Search for the cell housing the specified text and yield its [X, Y] center coordinate. 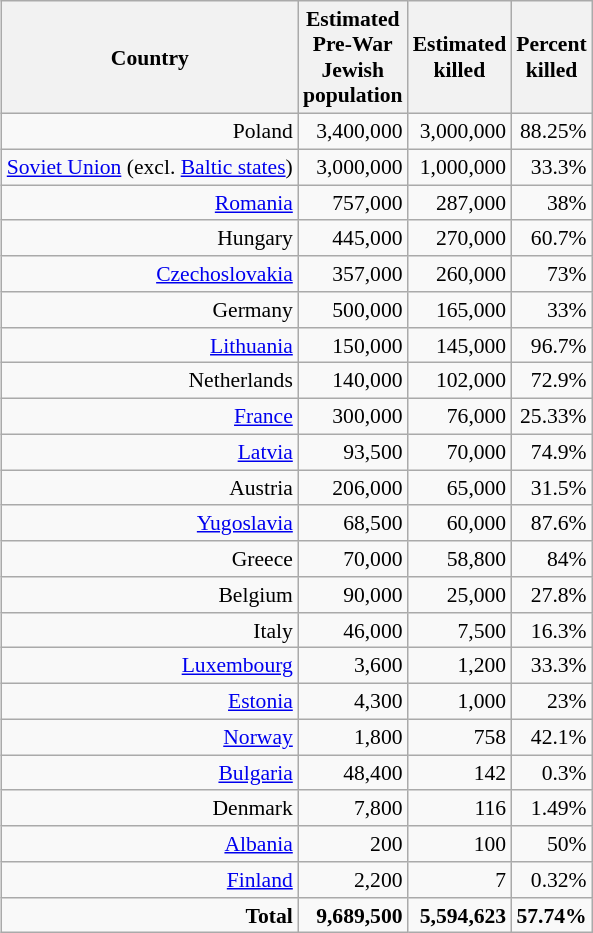
60,000 [460, 523]
Yugoslavia [150, 523]
Italy [150, 630]
200 [353, 844]
102,000 [460, 381]
165,000 [460, 310]
23% [551, 701]
Czechoslovakia [150, 274]
57.74% [551, 915]
Belgium [150, 595]
9,689,500 [353, 915]
150,000 [353, 345]
48,400 [353, 773]
Bulgaria [150, 773]
Finland [150, 880]
3,600 [353, 666]
1,800 [353, 737]
74.9% [551, 452]
65,000 [460, 488]
87.6% [551, 523]
357,000 [353, 274]
270,000 [460, 238]
38% [551, 203]
Lithuania [150, 345]
287,000 [460, 203]
Norway [150, 737]
4,300 [353, 701]
Luxembourg [150, 666]
33% [551, 310]
445,000 [353, 238]
Soviet Union (excl. Baltic states) [150, 167]
68,500 [353, 523]
Poland [150, 131]
42.1% [551, 737]
1,000,000 [460, 167]
Percentkilled [551, 57]
Total [150, 915]
Latvia [150, 452]
758 [460, 737]
142 [460, 773]
116 [460, 808]
0.3% [551, 773]
73% [551, 274]
96.7% [551, 345]
Albania [150, 844]
100 [460, 844]
3,400,000 [353, 131]
France [150, 416]
7,800 [353, 808]
300,000 [353, 416]
2,200 [353, 880]
Austria [150, 488]
31.5% [551, 488]
Netherlands [150, 381]
1.49% [551, 808]
757,000 [353, 203]
60.7% [551, 238]
145,000 [460, 345]
500,000 [353, 310]
1,000 [460, 701]
25.33% [551, 416]
Hungary [150, 238]
5,594,623 [460, 915]
46,000 [353, 630]
260,000 [460, 274]
7 [460, 880]
Germany [150, 310]
140,000 [353, 381]
Estonia [150, 701]
Greece [150, 559]
16.3% [551, 630]
7,500 [460, 630]
88.25% [551, 131]
76,000 [460, 416]
Estimatedkilled [460, 57]
Denmark [150, 808]
58,800 [460, 559]
27.8% [551, 595]
Romania [150, 203]
1,200 [460, 666]
50% [551, 844]
72.9% [551, 381]
206,000 [353, 488]
0.32% [551, 880]
25,000 [460, 595]
Country [150, 57]
90,000 [353, 595]
84% [551, 559]
EstimatedPre-WarJewishpopulation [353, 57]
93,500 [353, 452]
